Search for the cell housing the specified text and yield its [X, Y] center coordinate. 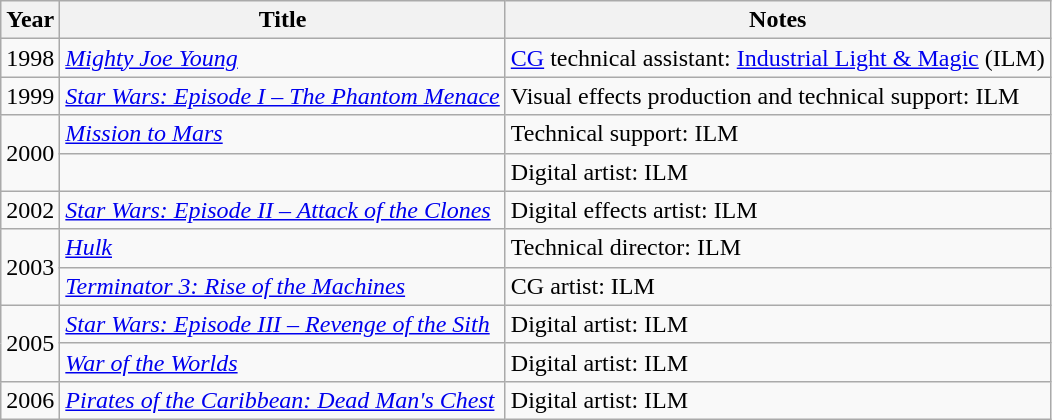
2003 [30, 267]
2000 [30, 153]
Terminator 3: Rise of the Machines [282, 286]
Year [30, 20]
2002 [30, 210]
War of the Worlds [282, 362]
Mighty Joe Young [282, 58]
2006 [30, 400]
Pirates of the Caribbean: Dead Man's Chest [282, 400]
Notes [778, 20]
Star Wars: Episode I – The Phantom Menace [282, 96]
Title [282, 20]
CG artist: ILM [778, 286]
Star Wars: Episode III – Revenge of the Sith [282, 324]
Technical support: ILM [778, 134]
Mission to Mars [282, 134]
1998 [30, 58]
CG technical assistant: Industrial Light & Magic (ILM) [778, 58]
2005 [30, 343]
1999 [30, 96]
Technical director: ILM [778, 248]
Digital effects artist: ILM [778, 210]
Hulk [282, 248]
Visual effects production and technical support: ILM [778, 96]
Star Wars: Episode II – Attack of the Clones [282, 210]
